Scan for the cell matching the given text and deliver its (x, y) coordinate at center. 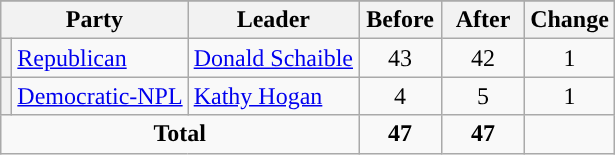
Democratic-NPL (100, 96)
Change (570, 20)
Republican (100, 58)
5 (484, 96)
Kathy Hogan (273, 96)
Leader (273, 20)
Party (94, 20)
43 (400, 58)
42 (484, 58)
After (484, 20)
Total (180, 134)
4 (400, 96)
Donald Schaible (273, 58)
Before (400, 20)
